Capture the cell that displays the provided text and extract its (x, y) central coordinate. 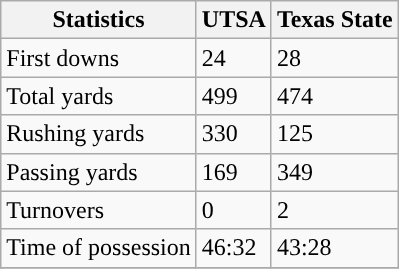
2 (334, 210)
474 (334, 96)
499 (234, 96)
UTSA (234, 20)
43:28 (334, 248)
125 (334, 134)
Texas State (334, 20)
169 (234, 172)
28 (334, 58)
0 (234, 210)
24 (234, 58)
First downs (99, 58)
Total yards (99, 96)
Statistics (99, 20)
Turnovers (99, 210)
Rushing yards (99, 134)
330 (234, 134)
349 (334, 172)
46:32 (234, 248)
Time of possession (99, 248)
Passing yards (99, 172)
